Pinpoint the cell where the given text exists, returning its [x, y] midpoint coordinate. 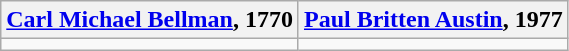
Carl Michael Bellman, 1770 [150, 20]
Paul Britten Austin, 1977 [433, 20]
